Output the [x, y] coordinate of the center of the cell containing the given text.  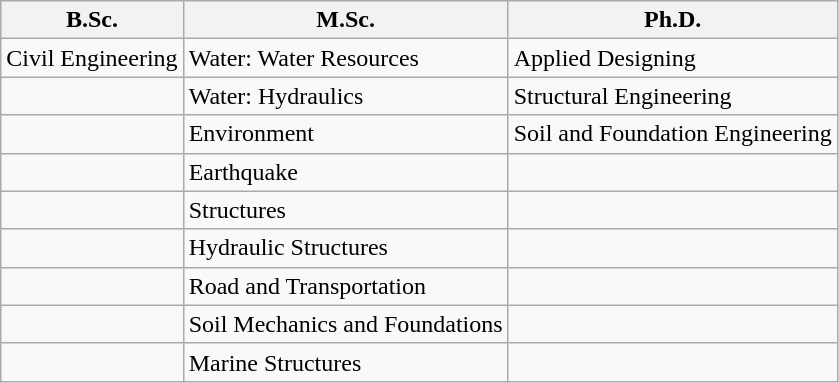
Soil and Foundation Engineering [672, 134]
Applied Designing [672, 58]
Road and Transportation [346, 286]
Earthquake [346, 172]
Structures [346, 210]
Water: Water Resources [346, 58]
B.Sc. [92, 20]
Water: Hydraulics [346, 96]
Structural Engineering [672, 96]
Marine Structures [346, 362]
M.Sc. [346, 20]
Ph.D. [672, 20]
Soil Mechanics and Foundations [346, 324]
Civil Engineering [92, 58]
Hydraulic Structures [346, 248]
Environment [346, 134]
